Determine the (X, Y) coordinate at the center of the cell enclosing the given text.  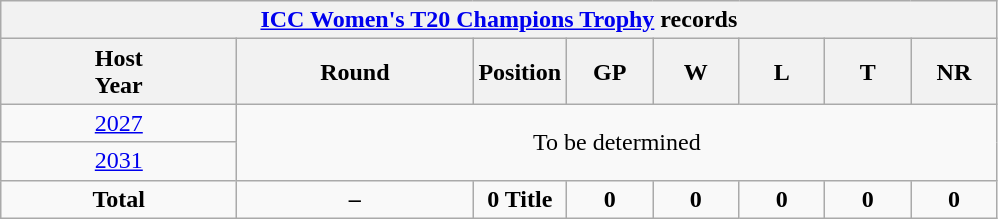
Round (355, 72)
W (696, 72)
HostYear (119, 72)
GP (610, 72)
Total (119, 199)
To be determined (617, 142)
2031 (119, 161)
2027 (119, 123)
T (868, 72)
– (355, 199)
L (782, 72)
ICC Women's T20 Champions Trophy records (499, 20)
Position (520, 72)
NR (954, 72)
0 Title (520, 199)
